Return [x, y] of the center of cell containing provided text 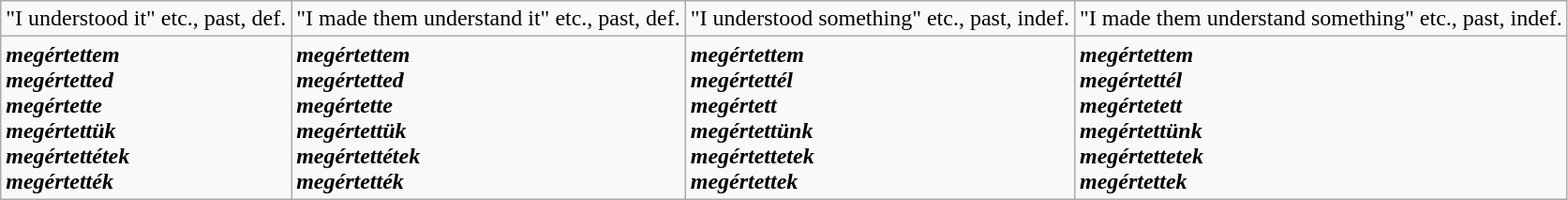
"I made them understand something" etc., past, indef. [1321, 19]
"I understood it" etc., past, def. [146, 19]
megértettemmegértettélmegértetettmegértettünkmegértettetekmegértettek [1321, 118]
megértettemmegértettélmegértettmegértettünkmegértettetekmegértettek [879, 118]
"I understood something" etc., past, indef. [879, 19]
"I made them understand it" etc., past, def. [489, 19]
